Return the (X, Y) coordinate for the center point of the cell that contains the specified text.  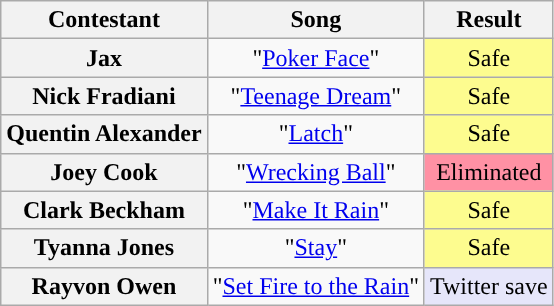
"Poker Face" (316, 58)
Quentin Alexander (104, 134)
"Make It Rain" (316, 210)
Joey Cook (104, 172)
Twitter save (488, 286)
"Set Fire to the Rain" (316, 286)
Clark Beckham (104, 210)
Result (488, 20)
"Teenage Dream" (316, 96)
Eliminated (488, 172)
"Stay" (316, 248)
Rayvon Owen (104, 286)
"Wrecking Ball" (316, 172)
Jax (104, 58)
Contestant (104, 20)
Nick Fradiani (104, 96)
Song (316, 20)
"Latch" (316, 134)
Tyanna Jones (104, 248)
